Detect which cell encompasses the target text, then output its (X, Y) center coordinate. 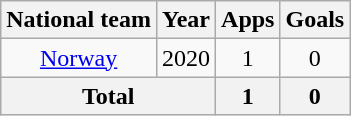
Total (108, 96)
2020 (186, 58)
National team (79, 20)
Goals (315, 20)
Norway (79, 58)
Year (186, 20)
Apps (248, 20)
